Pinpoint the cell where the given text exists, returning its (X, Y) midpoint coordinate. 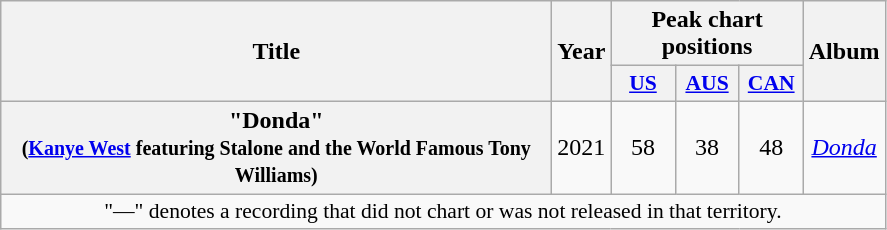
Album (844, 52)
38 (707, 147)
Peak chart positions (707, 34)
"—" denotes a recording that did not chart or was not released in that territory. (443, 212)
AUS (707, 84)
2021 (582, 147)
Year (582, 52)
58 (643, 147)
US (643, 84)
"Donda"(Kanye West featuring Stalone and the World Famous Tony Williams) (276, 147)
Donda (844, 147)
Title (276, 52)
48 (771, 147)
CAN (771, 84)
